Return the [X, Y] coordinate for the center point of the cell that contains the specified text.  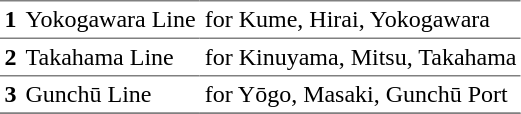
3 [10, 95]
2 [10, 57]
1 [10, 20]
Takahama Line [110, 57]
Gunchū Line [110, 95]
for Kinuyama, Mitsu, Takahama [360, 57]
Yokogawara Line [110, 20]
for Kume, Hirai, Yokogawara [360, 20]
for Yōgo, Masaki, Gunchū Port [360, 95]
